Provide the (X, Y) coordinate of the cell's center where the given text is located.  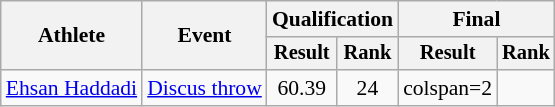
Discus throw (204, 88)
24 (368, 88)
Final (476, 19)
Ehsan Haddadi (72, 88)
60.39 (302, 88)
Qualification (332, 19)
Athlete (72, 36)
Event (204, 36)
colspan=2 (448, 88)
